Scan for the cell matching the given text and deliver its [X, Y] coordinate at center. 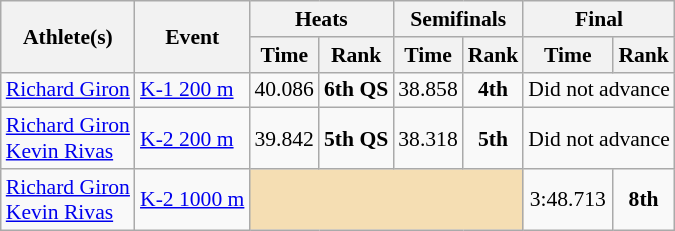
K-1 200 m [192, 90]
38.858 [428, 90]
39.842 [284, 138]
40.086 [284, 90]
8th [644, 200]
5th QS [356, 138]
Richard Giron [68, 90]
5th [494, 138]
6th QS [356, 90]
K-2 1000 m [192, 200]
Heats [321, 19]
4th [494, 90]
3:48.713 [568, 200]
Final [599, 19]
38.318 [428, 138]
Athlete(s) [68, 36]
Semifinals [458, 19]
Event [192, 36]
K-2 200 m [192, 138]
